Scan for the cell matching the given text and deliver its [x, y] coordinate at center. 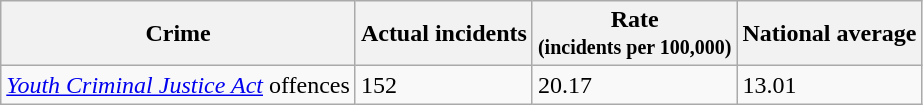
Youth Criminal Justice Act offences [178, 85]
Crime [178, 34]
20.17 [634, 85]
Actual incidents [444, 34]
13.01 [830, 85]
152 [444, 85]
Rate(incidents per 100,000) [634, 34]
National average [830, 34]
